Return the [x, y] coordinate for the center point of the cell that contains the specified text.  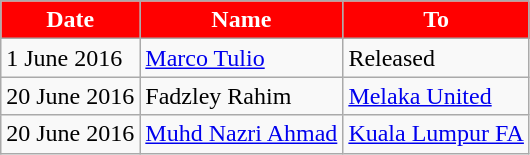
Released [436, 58]
Name [242, 20]
Melaka United [436, 96]
Date [70, 20]
To [436, 20]
1 June 2016 [70, 58]
Marco Tulio [242, 58]
Fadzley Rahim [242, 96]
Kuala Lumpur FA [436, 134]
Muhd Nazri Ahmad [242, 134]
